Locate the cell with the specified text and output its [X, Y] center coordinate. 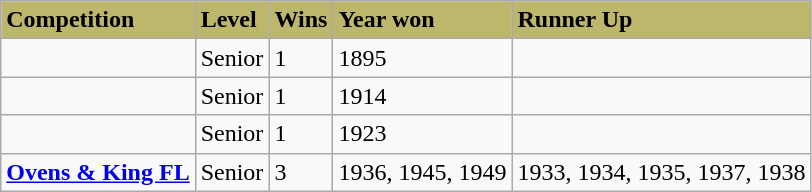
1895 [422, 58]
1914 [422, 96]
Year won [422, 20]
Level [232, 20]
Competition [98, 20]
1923 [422, 134]
Ovens & King FL [98, 172]
3 [301, 172]
Wins [301, 20]
1936, 1945, 1949 [422, 172]
1933, 1934, 1935, 1937, 1938 [662, 172]
Runner Up [662, 20]
